Find where the given text appears and provide that cell's center as [X, Y] coordinate. 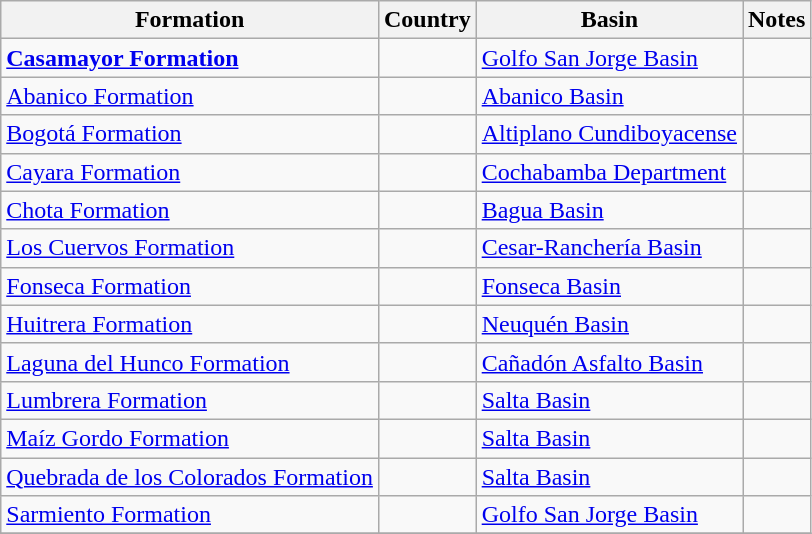
Fonseca Basin [609, 286]
Cesar-Ranchería Basin [609, 248]
Abanico Formation [190, 96]
Neuquén Basin [609, 324]
Los Cuervos Formation [190, 248]
Cayara Formation [190, 172]
Notes [776, 20]
Casamayor Formation [190, 58]
Huitrera Formation [190, 324]
Cochabamba Department [609, 172]
Cañadón Asfalto Basin [609, 362]
Bogotá Formation [190, 134]
Chota Formation [190, 210]
Maíz Gordo Formation [190, 438]
Country [427, 20]
Bagua Basin [609, 210]
Laguna del Hunco Formation [190, 362]
Basin [609, 20]
Sarmiento Formation [190, 515]
Quebrada de los Colorados Formation [190, 477]
Altiplano Cundiboyacense [609, 134]
Lumbrera Formation [190, 400]
Formation [190, 20]
Abanico Basin [609, 96]
Fonseca Formation [190, 286]
